Capture the cell that displays the provided text and extract its (x, y) central coordinate. 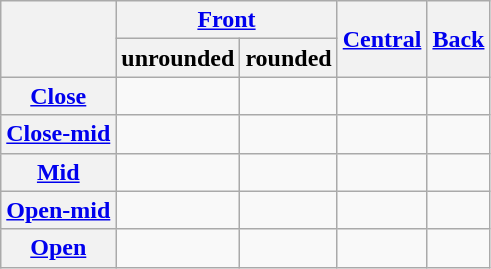
Central (382, 39)
Close (58, 96)
Mid (58, 172)
unrounded (178, 58)
Front (226, 20)
Close-mid (58, 134)
Open-mid (58, 210)
rounded (288, 58)
Back (458, 39)
Open (58, 248)
